Scan for the cell matching the given text and deliver its [X, Y] coordinate at center. 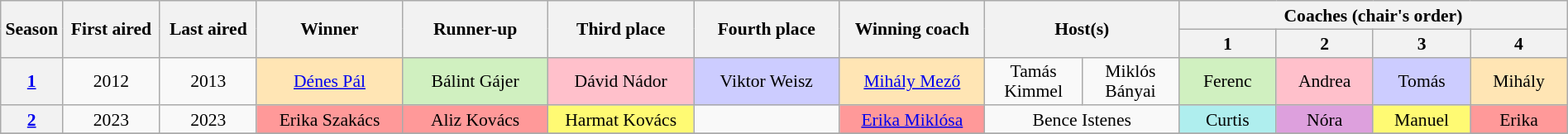
Bálint Gájer [476, 81]
2013 [208, 81]
Miklós Bányai [1130, 81]
Andrea [1325, 81]
Viktor Weisz [767, 81]
Runner-up [476, 29]
Curtis [1227, 120]
Tamás Kimmel [1034, 81]
2012 [111, 81]
Bence Istenes [1082, 120]
Last aired [208, 29]
Mihály Mező [912, 81]
Erika Szakács [329, 120]
Ferenc [1227, 81]
Dénes Pál [329, 81]
Winning coach [912, 29]
Nóra [1325, 120]
Manuel [1421, 120]
3 [1421, 43]
Season [31, 29]
Dávid Nádor [621, 81]
4 [1518, 43]
Erika [1518, 120]
Aliz Kovács [476, 120]
Fourth place [767, 29]
Coaches (chair's order) [1374, 15]
Erika Miklósa [912, 120]
Host(s) [1082, 29]
Harmat Kovács [621, 120]
Third place [621, 29]
First aired [111, 29]
Winner [329, 29]
Mihály [1518, 81]
Tomás [1421, 81]
